Scan for the cell matching the given text and deliver its [X, Y] coordinate at center. 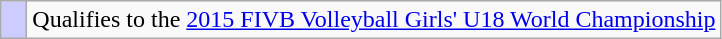
Qualifies to the 2015 FIVB Volleyball Girls' U18 World Championship [374, 20]
